Identify which cell holds the provided text, then report its (x, y) central coordinate. 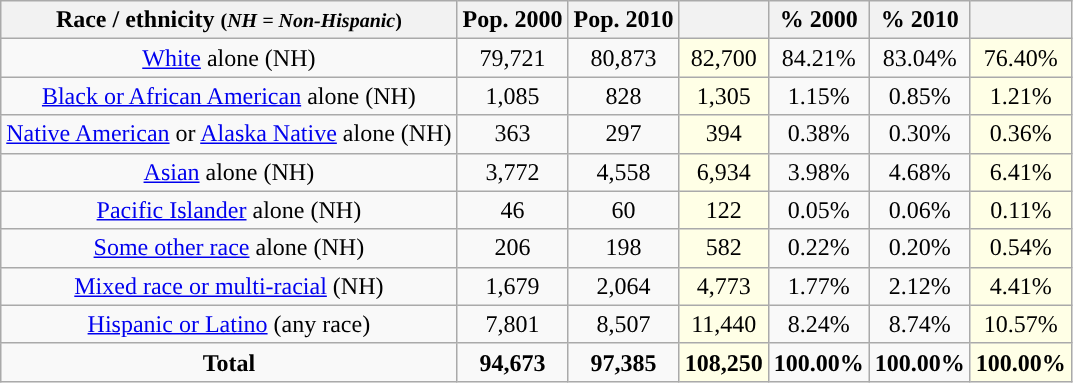
1,679 (512, 286)
Hispanic or Latino (any race) (229, 324)
0.36% (1020, 134)
0.22% (818, 248)
Race / ethnicity (NH = Non-Hispanic) (229, 20)
Some other race alone (NH) (229, 248)
84.21% (818, 58)
1.15% (818, 96)
% 2010 (920, 20)
0.54% (1020, 248)
394 (724, 134)
Pop. 2010 (624, 20)
1,085 (512, 96)
828 (624, 96)
582 (724, 248)
2,064 (624, 286)
Black or African American alone (NH) (229, 96)
108,250 (724, 362)
Mixed race or multi-racial (NH) (229, 286)
60 (624, 210)
4,773 (724, 286)
6,934 (724, 172)
7,801 (512, 324)
6.41% (1020, 172)
94,673 (512, 362)
206 (512, 248)
297 (624, 134)
% 2000 (818, 20)
White alone (NH) (229, 58)
97,385 (624, 362)
8,507 (624, 324)
10.57% (1020, 324)
3,772 (512, 172)
76.40% (1020, 58)
82,700 (724, 58)
0.05% (818, 210)
4.68% (920, 172)
198 (624, 248)
8.24% (818, 324)
1,305 (724, 96)
2.12% (920, 286)
Asian alone (NH) (229, 172)
Pacific Islander alone (NH) (229, 210)
0.85% (920, 96)
Pop. 2000 (512, 20)
0.20% (920, 248)
Native American or Alaska Native alone (NH) (229, 134)
83.04% (920, 58)
4.41% (1020, 286)
0.11% (1020, 210)
Total (229, 362)
8.74% (920, 324)
46 (512, 210)
0.38% (818, 134)
1.21% (1020, 96)
4,558 (624, 172)
0.30% (920, 134)
80,873 (624, 58)
79,721 (512, 58)
0.06% (920, 210)
3.98% (818, 172)
363 (512, 134)
1.77% (818, 286)
11,440 (724, 324)
122 (724, 210)
